Return [X, Y] of the center of cell containing provided text 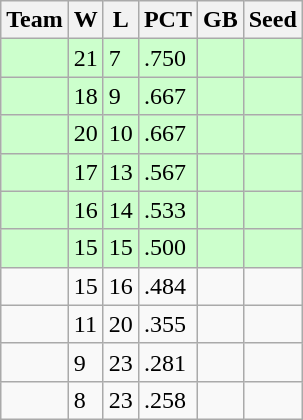
17 [86, 172]
18 [86, 96]
7 [120, 58]
.258 [168, 400]
.500 [168, 248]
PCT [168, 20]
L [120, 20]
.567 [168, 172]
21 [86, 58]
14 [120, 210]
.484 [168, 286]
10 [120, 134]
GB [220, 20]
.750 [168, 58]
11 [86, 324]
.281 [168, 362]
.533 [168, 210]
Seed [272, 20]
13 [120, 172]
8 [86, 400]
.355 [168, 324]
Team [35, 20]
W [86, 20]
